Capture the cell that displays the provided text and extract its [x, y] central coordinate. 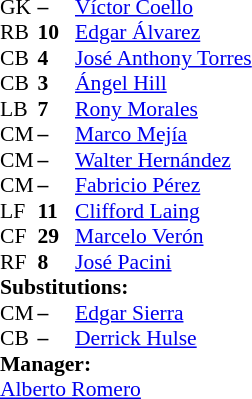
8 [57, 262]
Derrick Hulse [164, 339]
LB [19, 109]
Edgar Álvarez [164, 33]
RF [19, 262]
3 [57, 83]
29 [57, 237]
Clifford Laing [164, 211]
Marco Mejía [164, 135]
Rony Morales [164, 109]
José Anthony Torres [164, 58]
7 [57, 109]
10 [57, 33]
Walter Hernández [164, 160]
Marcelo Verón [164, 237]
11 [57, 211]
LF [19, 211]
Fabricio Pérez [164, 185]
Manager: [126, 364]
Edgar Sierra [164, 313]
4 [57, 58]
CF [19, 237]
Ángel Hill [164, 83]
RB [19, 33]
Substitutions: [126, 287]
José Pacini [164, 262]
